From the cell containing the given text, extract its center point as (x, y) coordinate. 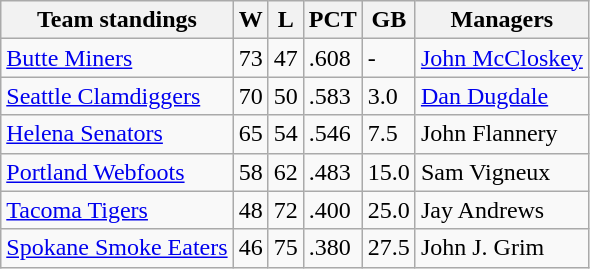
GB (388, 20)
15.0 (388, 172)
Jay Andrews (502, 210)
.583 (332, 96)
65 (250, 134)
7.5 (388, 134)
58 (250, 172)
.400 (332, 210)
46 (250, 248)
Helena Senators (117, 134)
Tacoma Tigers (117, 210)
Team standings (117, 20)
Spokane Smoke Eaters (117, 248)
Seattle Clamdiggers (117, 96)
73 (250, 58)
62 (286, 172)
.546 (332, 134)
72 (286, 210)
3.0 (388, 96)
Managers (502, 20)
50 (286, 96)
John J. Grim (502, 248)
75 (286, 248)
- (388, 58)
John Flannery (502, 134)
.608 (332, 58)
Portland Webfoots (117, 172)
Dan Dugdale (502, 96)
John McCloskey (502, 58)
54 (286, 134)
47 (286, 58)
.483 (332, 172)
25.0 (388, 210)
70 (250, 96)
L (286, 20)
Sam Vigneux (502, 172)
Butte Miners (117, 58)
27.5 (388, 248)
.380 (332, 248)
W (250, 20)
48 (250, 210)
PCT (332, 20)
